Capture the cell that displays the provided text and extract its (X, Y) central coordinate. 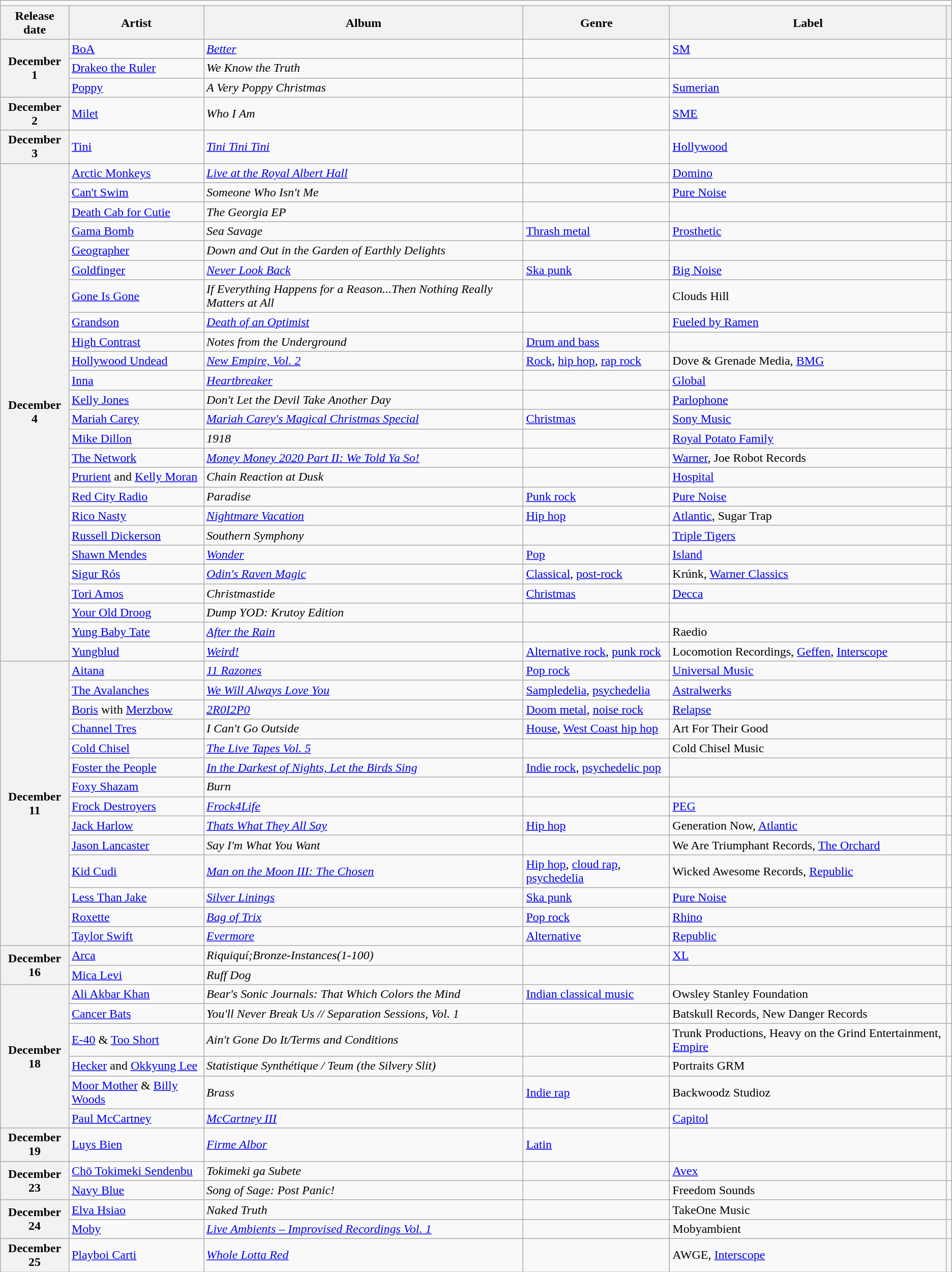
Live at the Royal Albert Hall (364, 173)
Death of an Optimist (364, 322)
Can't Swim (136, 192)
December3 (35, 146)
Bear's Sonic Journals: That Which Colors the Mind (364, 994)
Navy Blue (136, 1190)
Latin (597, 1144)
Thats What They All Say (364, 825)
Cold Chisel Music (808, 748)
Wonder (364, 554)
PEG (808, 806)
Dump YOD: Krutoy Edition (364, 613)
Who I Am (364, 114)
Death Cab for Cutie (136, 212)
Goldfinger (136, 270)
2R0I2P0 (364, 709)
Generation Now, Atlantic (808, 825)
In the Darkest of Nights, Let the Birds Sing (364, 767)
Riquiquí;Bronze-Instances(1-100) (364, 956)
Rico Nasty (136, 516)
Paradise (364, 496)
Capitol (808, 1118)
Jack Harlow (136, 825)
After the Rain (364, 632)
XL (808, 956)
Krúnk, Warner Classics (808, 574)
Tokimeki ga Subete (364, 1171)
Jason Lancaster (136, 845)
Sumerian (808, 87)
Inna (136, 380)
Someone Who Isn't Me (364, 192)
Backwoodz Studioz (808, 1092)
McCartney III (364, 1118)
BoA (136, 49)
Notes from the Underground (364, 342)
Label (808, 22)
Sea Savage (364, 231)
Channel Tres (136, 729)
Prurient and Kelly Moran (136, 477)
Relapse (808, 709)
Chō Tokimeki Sendenbu (136, 1171)
The Network (136, 458)
Arca (136, 956)
Alternative rock, punk rock (597, 652)
Brass (364, 1092)
Kid Cudi (136, 871)
Sony Music (808, 419)
Yungblud (136, 652)
Weird! (364, 652)
Universal Music (808, 671)
Big Noise (808, 270)
We Know the Truth (364, 68)
Silver Linings (364, 897)
Domino (808, 173)
Roxette (136, 917)
Moby (136, 1229)
Statistique Synthétique / Teum (the Silvery Slit) (364, 1066)
Firme Albor (364, 1144)
Mike Dillon (136, 438)
Nightmare Vacation (364, 516)
Sampledelia, psychedelia (597, 690)
Astralwerks (808, 690)
Republic (808, 936)
Hollywood (808, 146)
December19 (35, 1144)
Clouds Hill (808, 296)
Warner, Joe Robot Records (808, 458)
Doom metal, noise rock (597, 709)
Say I'm What You Want (364, 845)
Global (808, 380)
Your Old Droog (136, 613)
Prosthetic (808, 231)
Mariah Carey's Magical Christmas Special (364, 419)
House, West Coast hip hop (597, 729)
Money Money 2020 Part II: We Told Ya So! (364, 458)
Hospital (808, 477)
Boris with Merzbow (136, 709)
Classical, post-rock (597, 574)
Indian classical music (597, 994)
Geographer (136, 250)
Tini (136, 146)
Yung Baby Tate (136, 632)
Art For Their Good (808, 729)
Cancer Bats (136, 1014)
Whole Lotta Red (364, 1255)
Gone Is Gone (136, 296)
Shawn Mendes (136, 554)
11 Razones (364, 671)
I Can't Go Outside (364, 729)
SME (808, 114)
Less Than Jake (136, 897)
Freedom Sounds (808, 1190)
Playboi Carti (136, 1255)
Rock, hip hop, rap rock (597, 361)
1918 (364, 438)
Poppy (136, 87)
Bag of Trix (364, 917)
You'll Never Break Us // Separation Sessions, Vol. 1 (364, 1014)
December1 (35, 68)
Locomotion Recordings, Geffen, Interscope (808, 652)
AWGE, Interscope (808, 1255)
Tini Tini Tini (364, 146)
December25 (35, 1255)
Never Look Back (364, 270)
Album (364, 22)
Hollywood Undead (136, 361)
December23 (35, 1180)
Cold Chisel (136, 748)
Ruff Dog (364, 975)
December16 (35, 965)
Rhino (808, 917)
Mica Levi (136, 975)
Paul McCartney (136, 1118)
Hip hop, cloud rap, psychedelia (597, 871)
Red City Radio (136, 496)
Alternative (597, 936)
Down and Out in the Garden of Earthly Delights (364, 250)
SM (808, 49)
Better (364, 49)
TakeOne Music (808, 1209)
Tori Amos (136, 594)
Decca (808, 594)
Drakeo the Ruler (136, 68)
December2 (35, 114)
Odin's Raven Magic (364, 574)
Mobyambient (808, 1229)
Island (808, 554)
Triple Tigers (808, 535)
Thrash metal (597, 231)
A Very Poppy Christmas (364, 87)
Live Ambients – Improvised Recordings Vol. 1 (364, 1229)
Frock Destroyers (136, 806)
Mariah Carey (136, 419)
The Live Tapes Vol. 5 (364, 748)
Parlophone (808, 400)
Arctic Monkeys (136, 173)
Pop (597, 554)
December18 (35, 1056)
Luys Bien (136, 1144)
Royal Potato Family (808, 438)
Batskull Records, New Danger Records (808, 1014)
Russell Dickerson (136, 535)
Moor Mother & Billy Woods (136, 1092)
Aitana (136, 671)
Chain Reaction at Dusk (364, 477)
High Contrast (136, 342)
Don't Let the Devil Take Another Day (364, 400)
E-40 & Too Short (136, 1040)
Elva Hsiao (136, 1209)
New Empire, Vol. 2 (364, 361)
Man on the Moon III: The Chosen (364, 871)
Avex (808, 1171)
Taylor Swift (136, 936)
Foxy Shazam (136, 787)
We Will Always Love You (364, 690)
Burn (364, 787)
Drum and bass (597, 342)
Artist (136, 22)
Hecker and Okkyung Lee (136, 1066)
Genre (597, 22)
Gama Bomb (136, 231)
Indie rock, psychedelic pop (597, 767)
Wicked Awesome Records, Republic (808, 871)
December11 (35, 804)
The Avalanches (136, 690)
Southern Symphony (364, 535)
Ain't Gone Do It/Terms and Conditions (364, 1040)
Milet (136, 114)
We Are Triumphant Records, The Orchard (808, 845)
December24 (35, 1219)
Release date (35, 22)
Fueled by Ramen (808, 322)
Heartbreaker (364, 380)
Indie rap (597, 1092)
Ali Akbar Khan (136, 994)
If Everything Happens for a Reason...Then Nothing Really Matters at All (364, 296)
December4 (35, 412)
Owsley Stanley Foundation (808, 994)
Raedio (808, 632)
Song of Sage: Post Panic! (364, 1190)
Foster the People (136, 767)
Dove & Grenade Media, BMG (808, 361)
Sigur Rós (136, 574)
Atlantic, Sugar Trap (808, 516)
Naked Truth (364, 1209)
Portraits GRM (808, 1066)
Frock4Life (364, 806)
Grandson (136, 322)
Kelly Jones (136, 400)
Punk rock (597, 496)
Evermore (364, 936)
Christmastide (364, 594)
The Georgia EP (364, 212)
Trunk Productions, Heavy on the Grind Entertainment, Empire (808, 1040)
